Search for the cell housing the specified text and yield its [x, y] center coordinate. 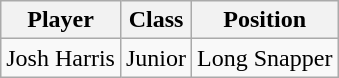
Long Snapper [265, 58]
Josh Harris [61, 58]
Class [156, 20]
Junior [156, 58]
Position [265, 20]
Player [61, 20]
